From the cell containing the given text, extract its center point as [X, Y] coordinate. 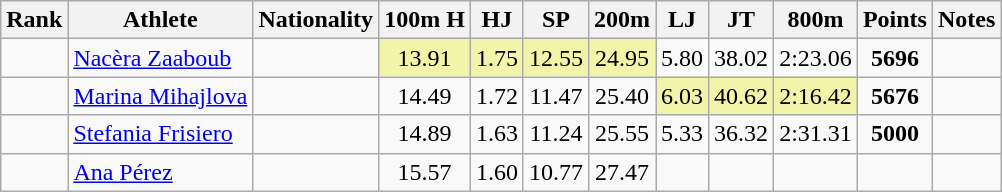
800m [816, 20]
2:31.31 [816, 134]
200m [622, 20]
25.55 [622, 134]
Rank [34, 20]
Athlete [160, 20]
1.72 [496, 96]
HJ [496, 20]
14.49 [425, 96]
Ana Pérez [160, 172]
Points [894, 20]
JT [742, 20]
1.63 [496, 134]
13.91 [425, 58]
25.40 [622, 96]
Nationality [316, 20]
1.60 [496, 172]
38.02 [742, 58]
5.33 [682, 134]
2:16.42 [816, 96]
Stefania Frisiero [160, 134]
LJ [682, 20]
11.24 [556, 134]
10.77 [556, 172]
6.03 [682, 96]
40.62 [742, 96]
36.32 [742, 134]
5676 [894, 96]
5000 [894, 134]
14.89 [425, 134]
12.55 [556, 58]
Notes [966, 20]
5.80 [682, 58]
Marina Mihajlova [160, 96]
2:23.06 [816, 58]
15.57 [425, 172]
27.47 [622, 172]
Nacèra Zaaboub [160, 58]
5696 [894, 58]
11.47 [556, 96]
100m H [425, 20]
SP [556, 20]
1.75 [496, 58]
24.95 [622, 58]
